Provide the (x, y) coordinate of the cell's center where the given text is located.  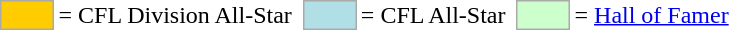
= CFL Division All-Star (175, 15)
= CFL All-Star (433, 15)
